Identify which cell holds the provided text, then report its (X, Y) central coordinate. 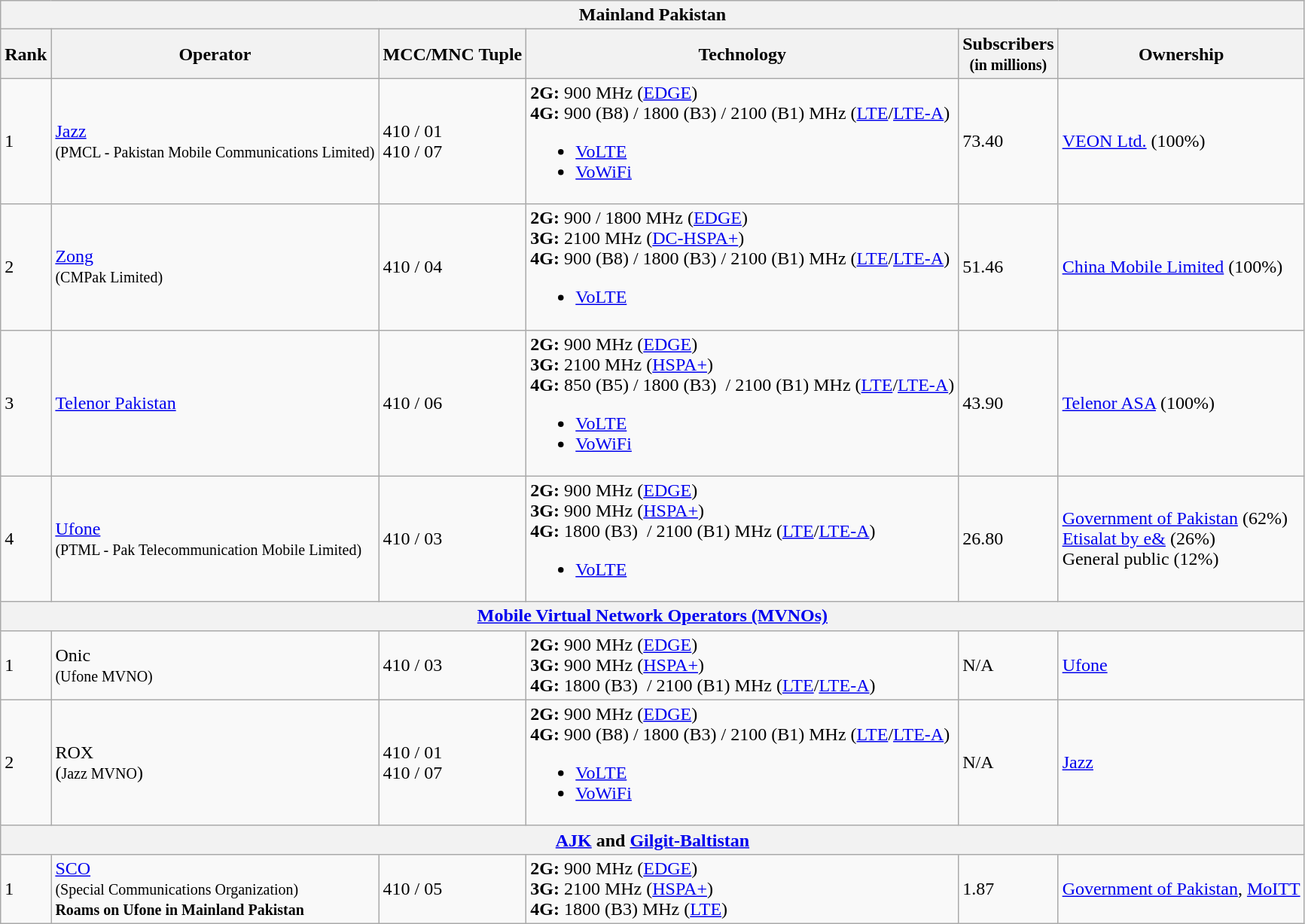
Ufone (1181, 665)
Ufone(PTML - Pak Telecommunication Mobile Limited) (215, 539)
2G: 900 / 1800 MHz (EDGE)3G: 2100 MHz (DC-HSPA+)4G: 900 (B8) / 1800 (B3) / 2100 (B1) MHz (LTE/LTE-A)VoLTE (742, 267)
Rank (26, 54)
SCO(Special Communications Organization)Roams on Ufone in Mainland Pakistan (215, 889)
2G: 900 MHz (EDGE)3G: 900 MHz (HSPA+)4G: 1800 (B3) / 2100 (B1) MHz (LTE/LTE-A)VoLTE (742, 539)
410 / 06 (453, 403)
26.80 (1008, 539)
410 / 04 (453, 267)
3 (26, 403)
Onic(Ufone MVNO) (215, 665)
2G: 900 MHz (EDGE)3G: 2100 MHz (HSPA+)4G: 1800 (B3) MHz (LTE) (742, 889)
VEON Ltd. (100%) (1181, 142)
Subscribers(in millions) (1008, 54)
AJK and Gilgit-Baltistan (652, 840)
4 (26, 539)
Zong(CMPak Limited) (215, 267)
73.40 (1008, 142)
Mainland Pakistan (652, 15)
2G: 900 MHz (EDGE)3G: 2100 MHz (HSPA+)4G: 850 (B5) / 1800 (B3) / 2100 (B1) MHz (LTE/LTE-A)VoLTEVoWiFi (742, 403)
Government of Pakistan (62%)Etisalat by e& (26%)General public (12%) (1181, 539)
Government of Pakistan, MoITT (1181, 889)
51.46 (1008, 267)
Technology (742, 54)
ROX(Jazz MVNO) (215, 762)
Ownership (1181, 54)
1.87 (1008, 889)
Jazz (1181, 762)
China Mobile Limited (100%) (1181, 267)
Telenor Pakistan (215, 403)
Mobile Virtual Network Operators (MVNOs) (652, 616)
MCC/MNC Tuple (453, 54)
Operator (215, 54)
410 / 05 (453, 889)
2G: 900 MHz (EDGE)3G: 900 MHz (HSPA+)4G: 1800 (B3) / 2100 (B1) MHz (LTE/LTE-A) (742, 665)
Jazz(PMCL - Pakistan Mobile Communications Limited) (215, 142)
43.90 (1008, 403)
Telenor ASA (100%) (1181, 403)
